Determine the [X, Y] coordinate at the center of the cell enclosing the given text.  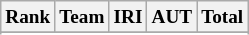
AUT [172, 17]
Team [82, 17]
IRI [128, 17]
Rank [28, 17]
Total [222, 17]
